Pinpoint the cell where the given text exists, returning its [x, y] midpoint coordinate. 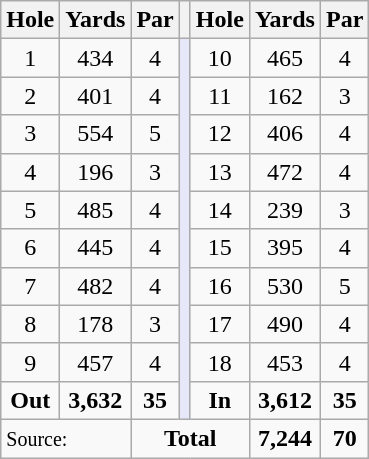
Source: [66, 438]
162 [284, 96]
17 [220, 324]
554 [96, 134]
485 [96, 210]
In [220, 400]
10 [220, 58]
1 [30, 58]
395 [284, 248]
15 [220, 248]
3,612 [284, 400]
196 [96, 172]
239 [284, 210]
490 [284, 324]
482 [96, 286]
406 [284, 134]
6 [30, 248]
18 [220, 362]
8 [30, 324]
401 [96, 96]
178 [96, 324]
7,244 [284, 438]
434 [96, 58]
457 [96, 362]
445 [96, 248]
2 [30, 96]
465 [284, 58]
3,632 [96, 400]
472 [284, 172]
14 [220, 210]
70 [344, 438]
16 [220, 286]
530 [284, 286]
13 [220, 172]
12 [220, 134]
9 [30, 362]
11 [220, 96]
Out [30, 400]
453 [284, 362]
Total [190, 438]
7 [30, 286]
